Extract the (X, Y) coordinate from the center of the cell holding the provided text.  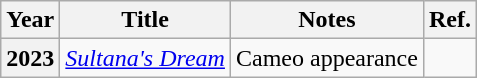
Ref. (450, 20)
2023 (30, 58)
Cameo appearance (326, 58)
Title (146, 20)
Notes (326, 20)
Sultana's Dream (146, 58)
Year (30, 20)
